Find where the given text appears and provide that cell's center as [x, y] coordinate. 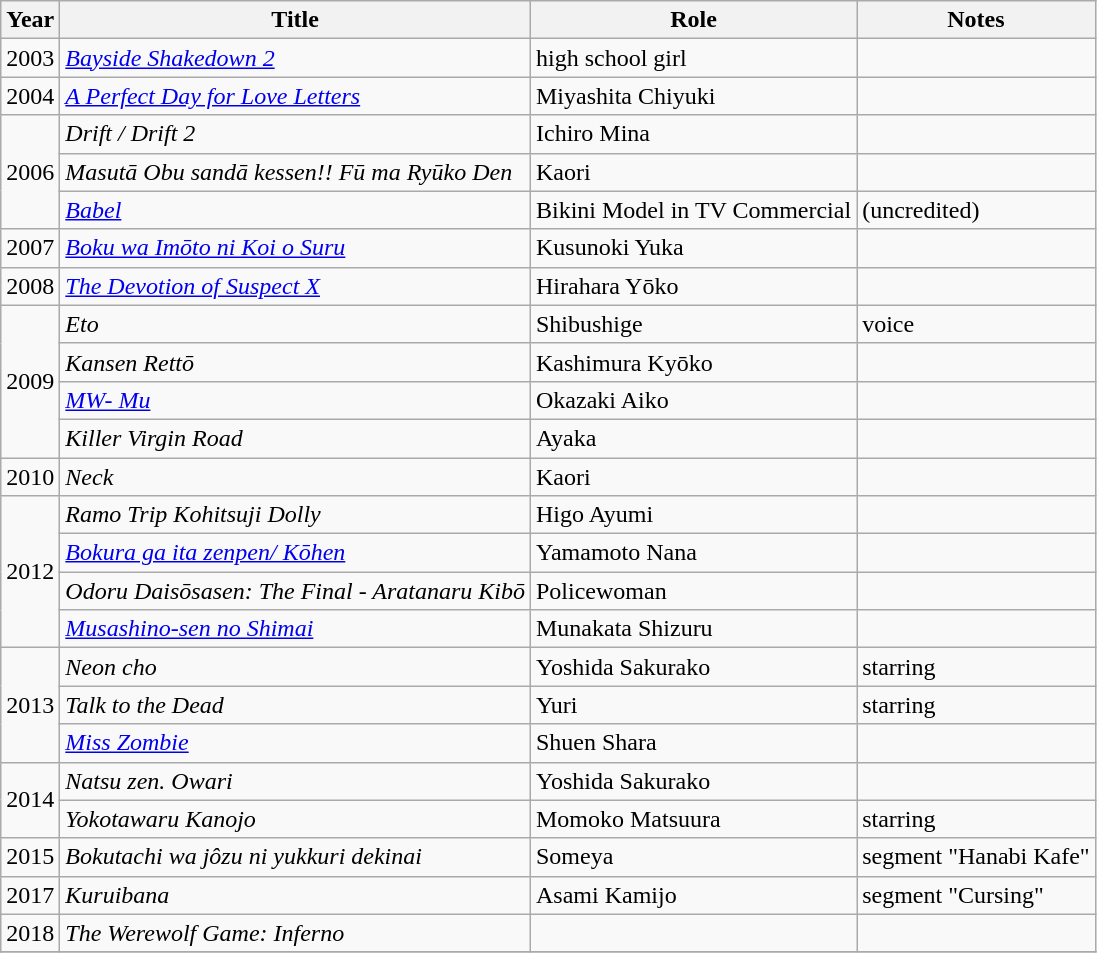
segment "Cursing" [976, 895]
The Werewolf Game: Inferno [296, 933]
Bokutachi wa jôzu ni yukkuri dekinai [296, 857]
Notes [976, 20]
Yuri [693, 705]
Kansen Rettō [296, 362]
Title [296, 20]
Bikini Model in TV Commercial [693, 210]
Miyashita Chiyuki [693, 96]
2013 [30, 705]
Momoko Matsuura [693, 819]
Natsu zen. Owari [296, 781]
MW- Mu [296, 400]
Kuruibana [296, 895]
2010 [30, 477]
Bayside Shakedown 2 [296, 58]
Shuen Shara [693, 743]
Yamamoto Nana [693, 553]
Killer Virgin Road [296, 438]
voice [976, 324]
2014 [30, 800]
Someya [693, 857]
2006 [30, 172]
2007 [30, 248]
high school girl [693, 58]
The Devotion of Suspect X [296, 286]
2017 [30, 895]
Musashino-sen no Shimai [296, 629]
Odoru Daisōsasen: The Final - Aratanaru Kibō [296, 591]
Okazaki Aiko [693, 400]
Eto [296, 324]
Asami Kamijo [693, 895]
Hirahara Yōko [693, 286]
2003 [30, 58]
Miss Zombie [296, 743]
Talk to the Dead [296, 705]
Bokura ga ita zenpen/ Kōhen [296, 553]
2018 [30, 933]
Boku wa Imōto ni Koi o Suru [296, 248]
2012 [30, 572]
2008 [30, 286]
Kashimura Kyōko [693, 362]
Ichiro Mina [693, 134]
Role [693, 20]
Neon cho [296, 667]
Kusunoki Yuka [693, 248]
2009 [30, 381]
segment "Hanabi Kafe" [976, 857]
Ayaka [693, 438]
Yokotawaru Kanojo [296, 819]
Drift / Drift 2 [296, 134]
Ramo Trip Kohitsuji Dolly [296, 515]
Policewoman [693, 591]
Babel [296, 210]
2004 [30, 96]
A Perfect Day for Love Letters [296, 96]
Munakata Shizuru [693, 629]
Higo Ayumi [693, 515]
2015 [30, 857]
Year [30, 20]
(uncredited) [976, 210]
Neck [296, 477]
Shibushige [693, 324]
Masutā Obu sandā kessen!! Fū ma Ryūko Den [296, 172]
